For the text-containing cell, return its midpoint in [x, y] coordinate format. 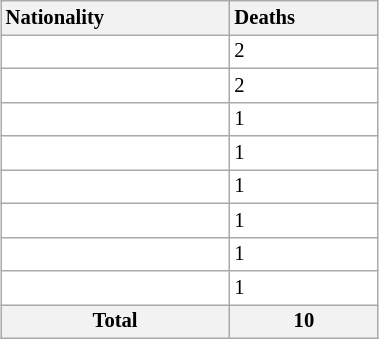
Total [116, 321]
Nationality [116, 18]
10 [304, 321]
Deaths [304, 18]
